Return (x, y) of the center of cell containing provided text 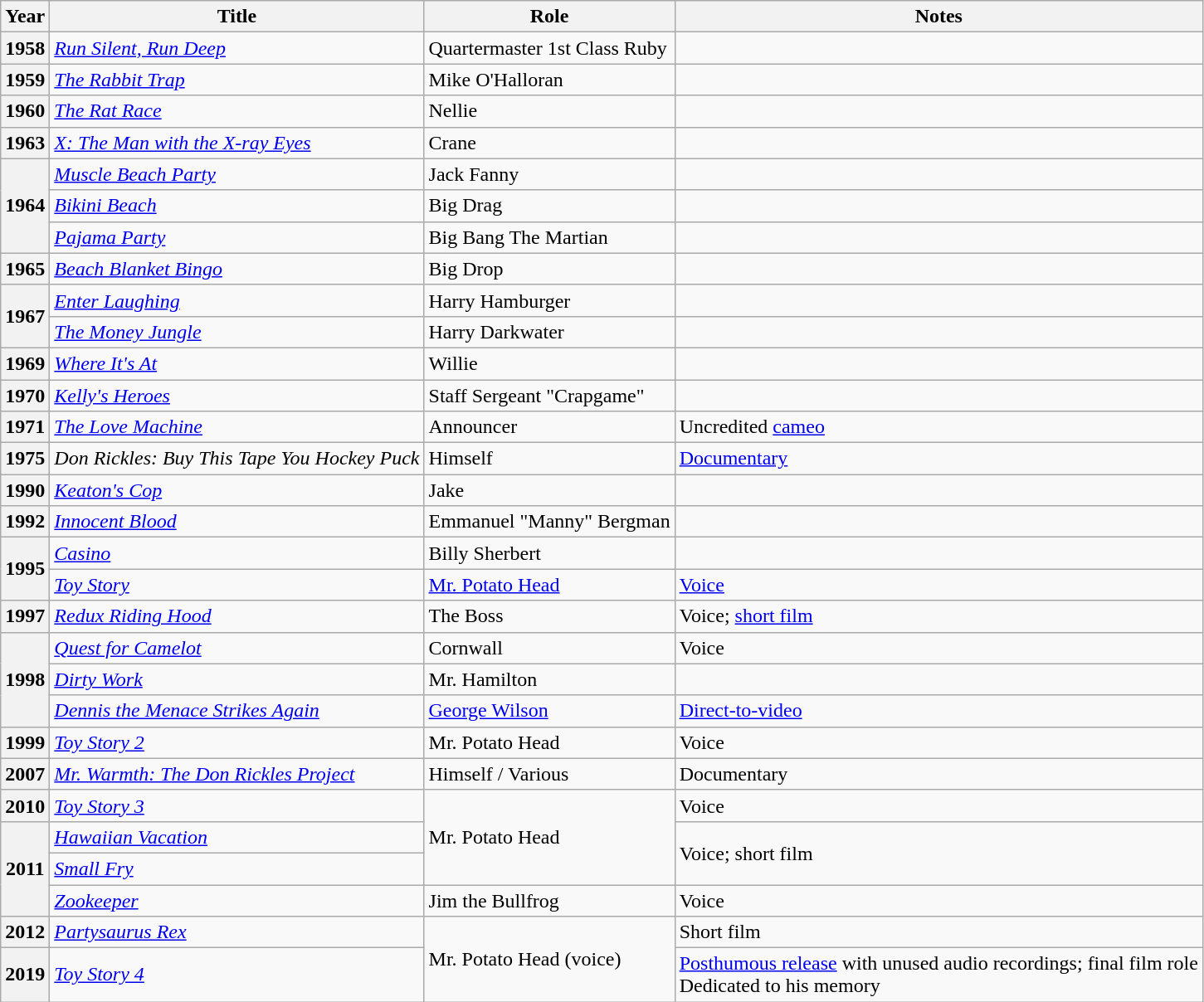
Toy Story 2 (237, 742)
1992 (25, 522)
Big Drag (549, 206)
Himself / Various (549, 774)
Jake (549, 490)
Mr. Potato Head (voice) (549, 959)
Dennis the Menace Strikes Again (237, 711)
Bikini Beach (237, 206)
Quest for Camelot (237, 648)
The Love Machine (237, 427)
1959 (25, 80)
Innocent Blood (237, 522)
Announcer (549, 427)
Uncredited cameo (938, 427)
Willie (549, 363)
Big Bang The Martian (549, 237)
Enter Laughing (237, 300)
Keaton's Cop (237, 490)
Toy Story 4 (237, 975)
Big Drop (549, 269)
Year (25, 17)
1969 (25, 363)
1970 (25, 396)
Emmanuel "Manny" Bergman (549, 522)
Himself (549, 459)
Don Rickles: Buy This Tape You Hockey Puck (237, 459)
1997 (25, 616)
Role (549, 17)
1967 (25, 316)
The Rat Race (237, 111)
Hawaiian Vacation (237, 837)
Casino (237, 553)
Staff Sergeant "Crapgame" (549, 396)
Run Silent, Run Deep (237, 48)
1964 (25, 206)
1995 (25, 569)
Short film (938, 932)
Title (237, 17)
Where It's At (237, 363)
1999 (25, 742)
Toy Story 3 (237, 805)
The Rabbit Trap (237, 80)
Dirty Work (237, 679)
Mike O'Halloran (549, 80)
2010 (25, 805)
Quartermaster 1st Class Ruby (549, 48)
Kelly's Heroes (237, 396)
Direct-to-video (938, 711)
The Boss (549, 616)
2011 (25, 868)
Muscle Beach Party (237, 174)
Jack Fanny (549, 174)
1960 (25, 111)
Nellie (549, 111)
Harry Darkwater (549, 332)
Zookeeper (237, 900)
Mr. Warmth: The Don Rickles Project (237, 774)
George Wilson (549, 711)
Harry Hamburger (549, 300)
Jim the Bullfrog (549, 900)
2019 (25, 975)
Pajama Party (237, 237)
The Money Jungle (237, 332)
Beach Blanket Bingo (237, 269)
Cornwall (549, 648)
2012 (25, 932)
Notes (938, 17)
2007 (25, 774)
Crane (549, 143)
1990 (25, 490)
X: The Man with the X-ray Eyes (237, 143)
1958 (25, 48)
1963 (25, 143)
Billy Sherbert (549, 553)
Toy Story (237, 585)
1998 (25, 679)
Redux Riding Hood (237, 616)
Mr. Hamilton (549, 679)
1971 (25, 427)
Small Fry (237, 868)
Partysaurus Rex (237, 932)
1965 (25, 269)
Posthumous release with unused audio recordings; final film roleDedicated to his memory (938, 975)
1975 (25, 459)
